Determine the (X, Y) coordinate at the center of the cell enclosing the given text.  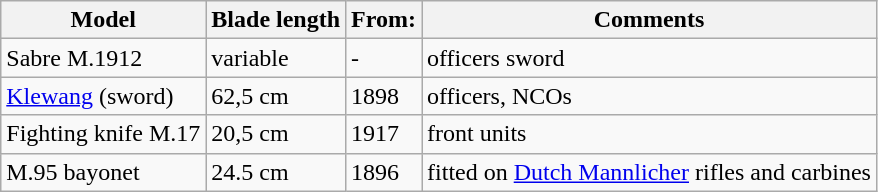
From: (384, 20)
1896 (384, 172)
20,5 cm (276, 134)
Comments (650, 20)
officers sword (650, 58)
officers, NCOs (650, 96)
62,5 cm (276, 96)
fitted on Dutch Mannlicher rifles and carbines (650, 172)
Sabre M.1912 (104, 58)
variable (276, 58)
- (384, 58)
front units (650, 134)
Model (104, 20)
Fighting knife M.17 (104, 134)
Klewang (sword) (104, 96)
Blade length (276, 20)
1917 (384, 134)
1898 (384, 96)
24.5 cm (276, 172)
M.95 bayonet (104, 172)
